Pinpoint the cell where the given text exists, returning its (x, y) midpoint coordinate. 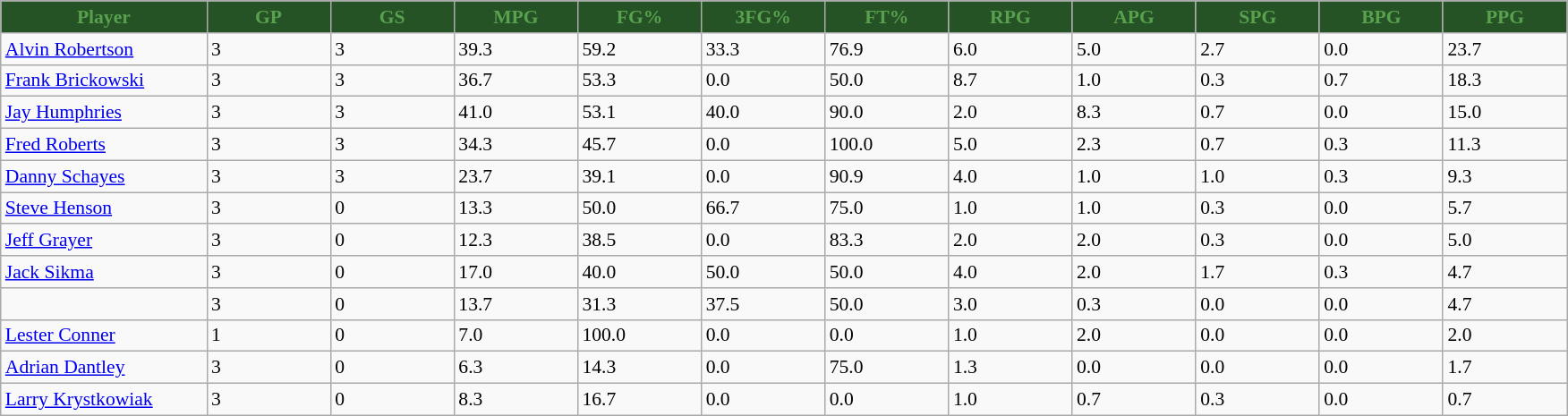
RPG (1010, 17)
Fred Roberts (104, 145)
Jack Sikma (104, 272)
76.9 (887, 49)
53.3 (639, 81)
14.3 (639, 368)
34.3 (516, 145)
12.3 (516, 241)
41.0 (516, 113)
Lester Conner (104, 335)
36.7 (516, 81)
11.3 (1504, 145)
37.5 (763, 304)
3FG% (763, 17)
83.3 (887, 241)
15.0 (1504, 113)
59.2 (639, 49)
SPG (1257, 17)
39.3 (516, 49)
53.1 (639, 113)
3.0 (1010, 304)
7.0 (516, 335)
45.7 (639, 145)
FG% (639, 17)
13.7 (516, 304)
6.3 (516, 368)
FT% (887, 17)
2.3 (1134, 145)
39.1 (639, 176)
2.7 (1257, 49)
5.7 (1504, 208)
Jay Humphries (104, 113)
Danny Schayes (104, 176)
1 (268, 335)
66.7 (763, 208)
Frank Brickowski (104, 81)
1.3 (1010, 368)
38.5 (639, 241)
BPG (1381, 17)
PPG (1504, 17)
33.3 (763, 49)
GP (268, 17)
Larry Krystkowiak (104, 400)
Alvin Robertson (104, 49)
13.3 (516, 208)
31.3 (639, 304)
6.0 (1010, 49)
90.9 (887, 176)
Player (104, 17)
MPG (516, 17)
GS (392, 17)
90.0 (887, 113)
Steve Henson (104, 208)
18.3 (1504, 81)
17.0 (516, 272)
APG (1134, 17)
16.7 (639, 400)
Adrian Dantley (104, 368)
9.3 (1504, 176)
Jeff Grayer (104, 241)
8.7 (1010, 81)
